Determine the (x, y) coordinate at the center of the cell enclosing the given text.  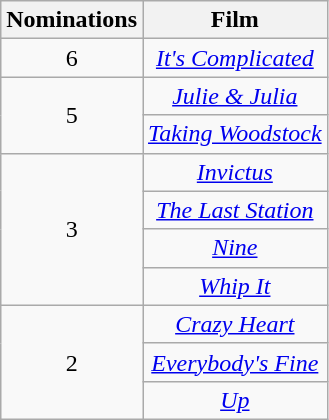
2 (72, 362)
Everybody's Fine (234, 362)
Whip It (234, 286)
Invictus (234, 172)
The Last Station (234, 210)
5 (72, 115)
Taking Woodstock (234, 134)
Nine (234, 248)
Crazy Heart (234, 324)
Up (234, 400)
Julie & Julia (234, 96)
Film (234, 20)
6 (72, 58)
Nominations (72, 20)
3 (72, 229)
It's Complicated (234, 58)
